Return (x, y) of the center of cell containing provided text 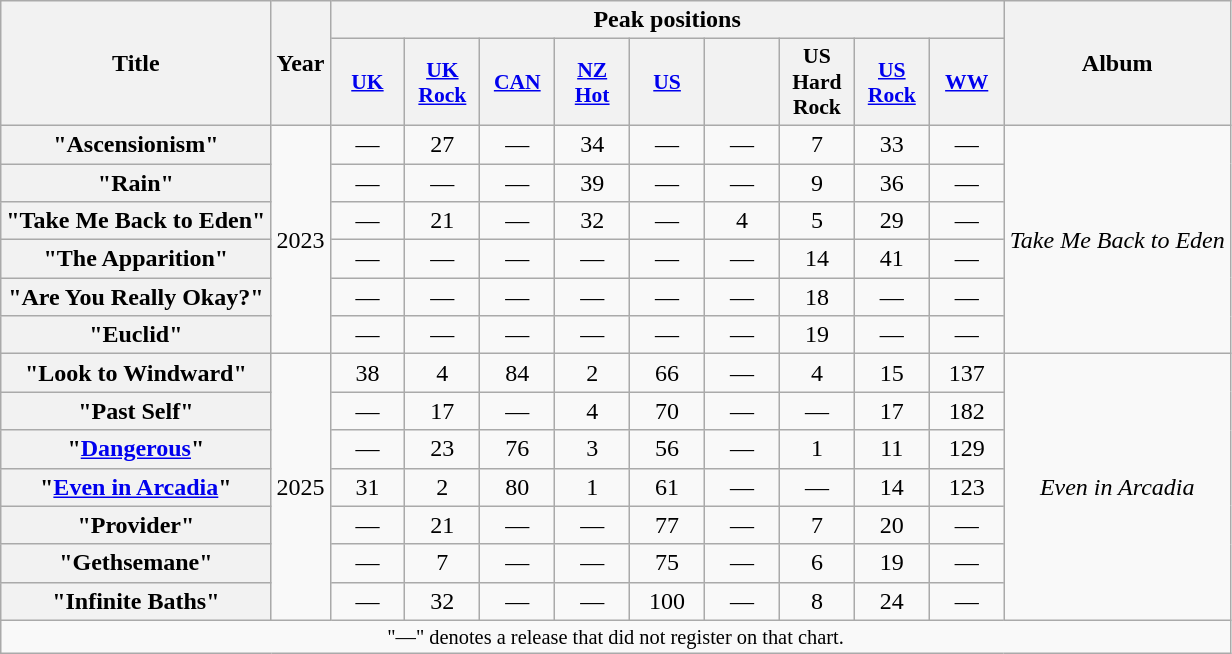
WW (966, 82)
70 (668, 411)
"Gethsemane" (136, 563)
3 (592, 449)
"Provider" (136, 525)
8 (816, 601)
Album (1117, 64)
"Look to Windward" (136, 373)
"The Apparition" (136, 259)
38 (368, 373)
Even in Arcadia (1117, 487)
77 (668, 525)
Peak positions (667, 20)
15 (892, 373)
"Past Self" (136, 411)
9 (816, 183)
NZHot (592, 82)
USRock (892, 82)
"Dangerous" (136, 449)
84 (518, 373)
"Take Me Back to Eden" (136, 221)
"Even in Arcadia" (136, 487)
129 (966, 449)
137 (966, 373)
33 (892, 144)
39 (592, 183)
182 (966, 411)
5 (816, 221)
Title (136, 64)
Year (300, 64)
100 (668, 601)
66 (668, 373)
29 (892, 221)
76 (518, 449)
56 (668, 449)
US Hard Rock (816, 82)
20 (892, 525)
61 (668, 487)
CAN (518, 82)
11 (892, 449)
75 (668, 563)
27 (442, 144)
UK (368, 82)
41 (892, 259)
"Infinite Baths" (136, 601)
UKRock (442, 82)
2025 (300, 487)
"Rain" (136, 183)
US (668, 82)
123 (966, 487)
"—" denotes a release that did not register on that chart. (616, 637)
18 (816, 297)
31 (368, 487)
36 (892, 183)
"Euclid" (136, 335)
34 (592, 144)
2023 (300, 239)
24 (892, 601)
6 (816, 563)
Take Me Back to Eden (1117, 239)
"Are You Really Okay?" (136, 297)
80 (518, 487)
23 (442, 449)
"Ascensionism" (136, 144)
